From the cell containing the given text, extract its center point as [X, Y] coordinate. 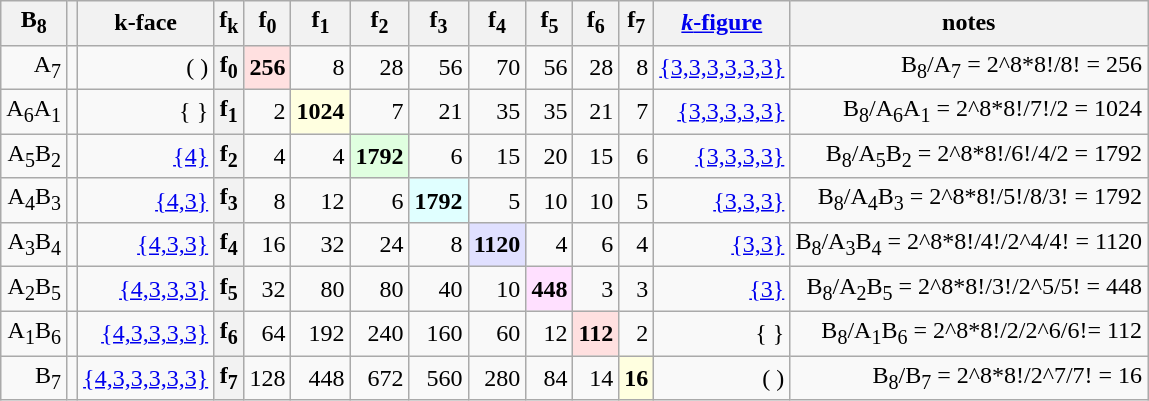
A6A1 [34, 111]
112 [596, 333]
A1B6 [34, 333]
B8/A1B6 = 2^8*8!/2/2^6/6!= 112 [969, 333]
B8/A3B4 = 2^8*8!/4!/2^4/4! = 1120 [969, 244]
40 [438, 289]
A2B5 [34, 289]
A4B3 [34, 200]
B7 [34, 378]
1120 [497, 244]
k-face [146, 23]
70 [497, 67]
60 [497, 333]
20 [550, 156]
672 [380, 378]
{4,3} [146, 200]
{3,3,3} [722, 200]
24 [380, 244]
A5B2 [34, 156]
14 [596, 378]
{3} [722, 289]
{4,3,3,3,3,3} [146, 378]
B8/A2B5 = 2^8*8!/3!/2^5/5! = 448 [969, 289]
64 [268, 333]
notes [969, 23]
B8/A6A1 = 2^8*8!/7!/2 = 1024 [969, 111]
160 [438, 333]
A7 [34, 67]
{4} [146, 156]
A3B4 [34, 244]
84 [550, 378]
280 [497, 378]
{3,3,3,3} [722, 156]
fk [229, 23]
192 [320, 333]
B8/A4B3 = 2^8*8!/5!/8/3! = 1792 [969, 200]
B8/B7 = 2^8*8!/2^7/7! = 16 [969, 378]
240 [380, 333]
128 [268, 378]
B8 [34, 23]
{4,3,3} [146, 244]
{3,3,3,3,3} [722, 111]
k-figure [722, 23]
{4,3,3,3} [146, 289]
1024 [320, 111]
B8/A7 = 2^8*8!/8! = 256 [969, 67]
{3,3,3,3,3,3} [722, 67]
{3,3} [722, 244]
256 [268, 67]
B8/A5B2 = 2^8*8!/6!/4/2 = 1792 [969, 156]
{4,3,3,3,3} [146, 333]
560 [438, 378]
